Scan for the cell matching the given text and deliver its (x, y) coordinate at center. 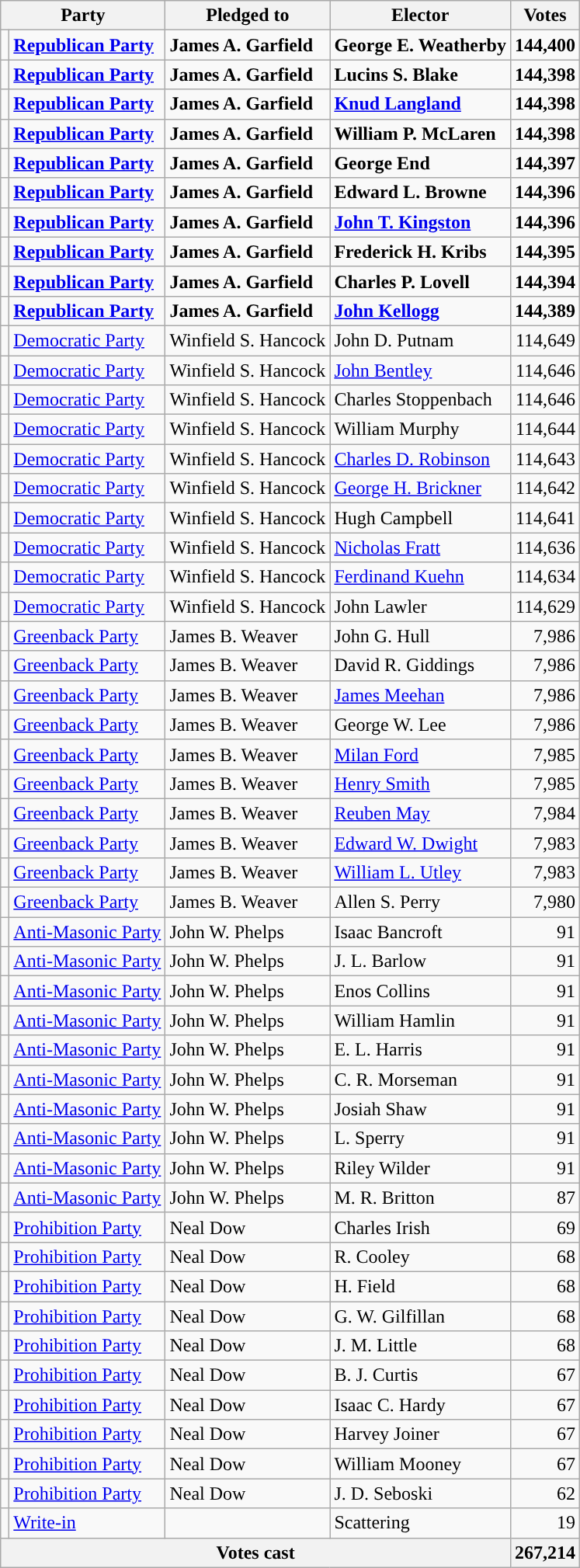
Pledged to (248, 16)
James Meehan (421, 695)
62 (545, 1493)
Hugh Campbell (421, 518)
144,397 (545, 163)
William Murphy (421, 429)
H. Field (421, 1286)
Charles D. Robinson (421, 459)
Edward L. Browne (421, 193)
Edward W. Dwight (421, 843)
Write-in (87, 1523)
J. L. Barlow (421, 961)
144,395 (545, 252)
William L. Utley (421, 873)
144,394 (545, 281)
Henry Smith (421, 784)
144,400 (545, 45)
114,634 (545, 577)
Josiah Shaw (421, 1109)
George End (421, 163)
J. D. Seboski (421, 1493)
William P. McLaren (421, 134)
Charles P. Lovell (421, 281)
Charles Irish (421, 1227)
John Lawler (421, 607)
Isaac C. Hardy (421, 1405)
114,644 (545, 429)
William Hamlin (421, 1020)
Knud Langland (421, 104)
Ferdinand Kuehn (421, 577)
87 (545, 1198)
George W. Lee (421, 725)
George H. Brickner (421, 488)
Votes (545, 16)
144,389 (545, 311)
William Mooney (421, 1464)
7,984 (545, 813)
7,980 (545, 902)
John T. Kingston (421, 222)
Milan Ford (421, 754)
R. Cooley (421, 1257)
L. Sperry (421, 1139)
Riley Wilder (421, 1168)
114,641 (545, 518)
Party (83, 16)
Elector (421, 16)
Votes cast (256, 1552)
69 (545, 1227)
114,649 (545, 340)
114,643 (545, 459)
Reuben May (421, 813)
George E. Weatherby (421, 45)
114,636 (545, 548)
Isaac Bancroft (421, 932)
E. L. Harris (421, 1050)
Nicholas Fratt (421, 548)
Enos Collins (421, 991)
C. R. Morseman (421, 1080)
Allen S. Perry (421, 902)
John Kellogg (421, 311)
B. J. Curtis (421, 1375)
John D. Putnam (421, 340)
19 (545, 1523)
John Bentley (421, 370)
David R. Giddings (421, 666)
Frederick H. Kribs (421, 252)
Lucins S. Blake (421, 75)
Harvey Joiner (421, 1434)
M. R. Britton (421, 1198)
John G. Hull (421, 636)
J. M. Little (421, 1346)
Scattering (421, 1523)
114,629 (545, 607)
Charles Stoppenbach (421, 400)
114,642 (545, 488)
267,214 (545, 1552)
G. W. Gilfillan (421, 1316)
